Identify which cell holds the provided text, then report its [X, Y] central coordinate. 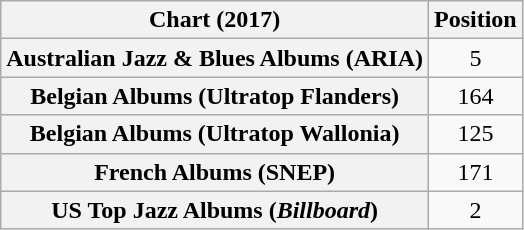
Position [476, 20]
US Top Jazz Albums (Billboard) [215, 210]
Australian Jazz & Blues Albums (ARIA) [215, 58]
125 [476, 134]
171 [476, 172]
Belgian Albums (Ultratop Flanders) [215, 96]
Chart (2017) [215, 20]
2 [476, 210]
5 [476, 58]
Belgian Albums (Ultratop Wallonia) [215, 134]
French Albums (SNEP) [215, 172]
164 [476, 96]
